Provide the [X, Y] coordinate of the cell's center where the given text is located.  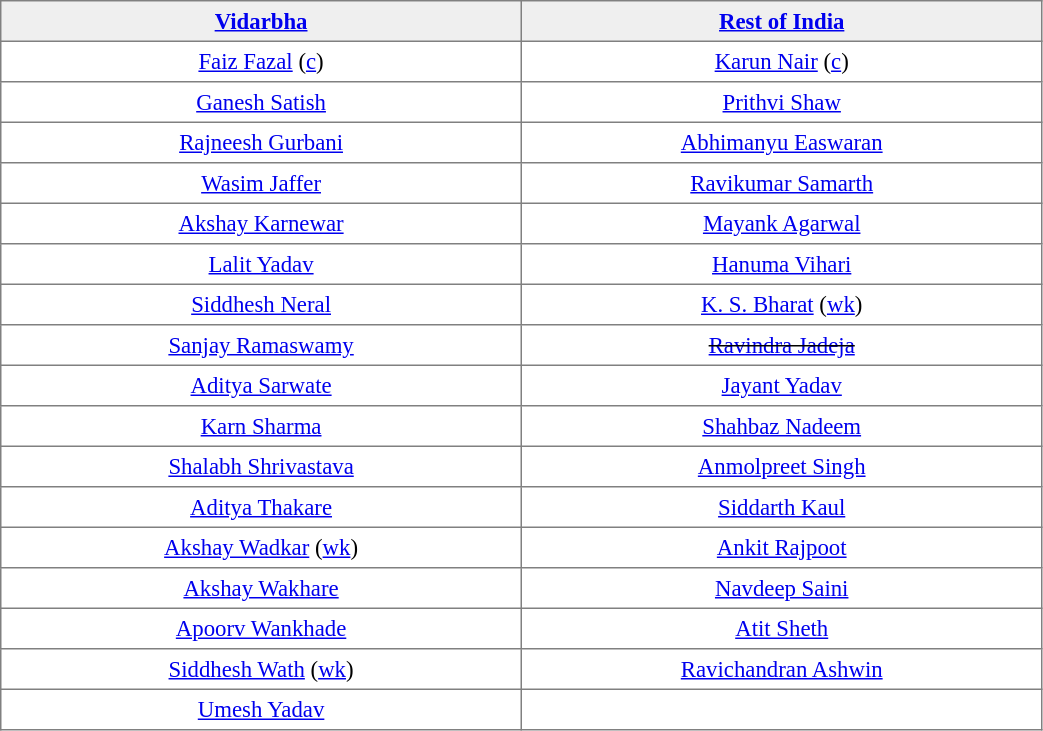
Atit Sheth [782, 628]
Rajneesh Gurbani [262, 142]
Jayant Yadav [782, 385]
Siddhesh Wath (wk) [262, 669]
Abhimanyu Easwaran [782, 142]
Aditya Thakare [262, 507]
Lalit Yadav [262, 264]
K. S. Bharat (wk) [782, 304]
Karn Sharma [262, 426]
Prithvi Shaw [782, 102]
Mayank Agarwal [782, 223]
Siddhesh Neral [262, 304]
Ravikumar Samarth [782, 183]
Aditya Sarwate [262, 385]
Ankit Rajpoot [782, 547]
Shahbaz Nadeem [782, 426]
Navdeep Saini [782, 588]
Ravindra Jadeja [782, 345]
Vidarbha [262, 21]
Shalabh Shrivastava [262, 466]
Siddarth Kaul [782, 507]
Ganesh Satish [262, 102]
Wasim Jaffer [262, 183]
Apoorv Wankhade [262, 628]
Akshay Wadkar (wk) [262, 547]
Sanjay Ramaswamy [262, 345]
Ravichandran Ashwin [782, 669]
Rest of India [782, 21]
Akshay Karnewar [262, 223]
Karun Nair (c) [782, 61]
Hanuma Vihari [782, 264]
Anmolpreet Singh [782, 466]
Faiz Fazal (c) [262, 61]
Akshay Wakhare [262, 588]
Umesh Yadav [262, 709]
